Output the (x, y) coordinate of the center of the cell containing the given text.  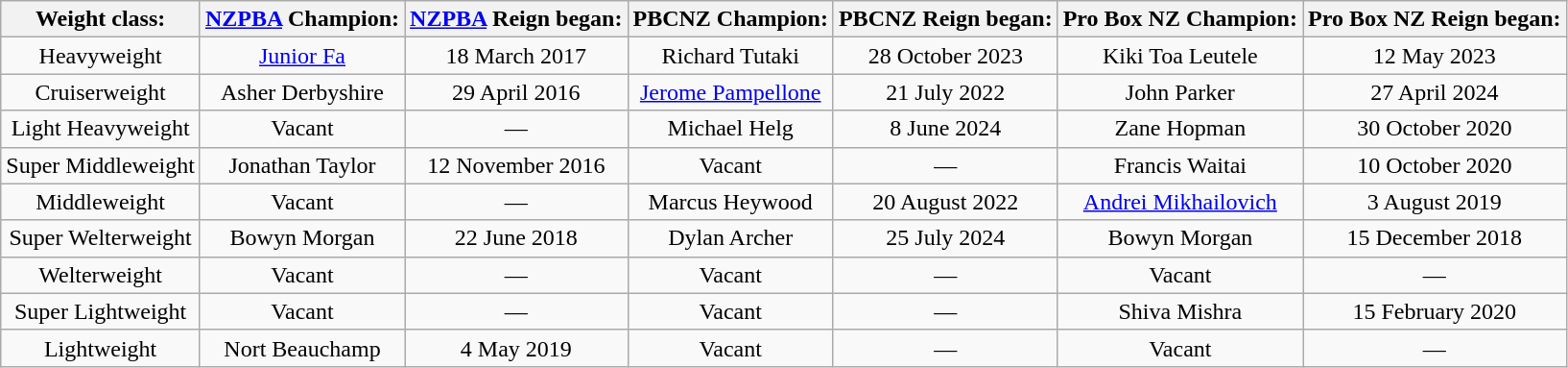
Andrei Mikhailovich (1180, 202)
NZPBA Reign began: (516, 19)
Marcus Heywood (730, 202)
28 October 2023 (945, 56)
Light Heavyweight (101, 129)
NZPBA Champion: (301, 19)
20 August 2022 (945, 202)
Michael Helg (730, 129)
Francis Waitai (1180, 165)
Zane Hopman (1180, 129)
29 April 2016 (516, 92)
21 July 2022 (945, 92)
12 May 2023 (1436, 56)
Dylan Archer (730, 238)
4 May 2019 (516, 348)
PBCNZ Reign began: (945, 19)
22 June 2018 (516, 238)
Kiki Toa Leutele (1180, 56)
Super Lightweight (101, 311)
Asher Derbyshire (301, 92)
15 February 2020 (1436, 311)
Heavyweight (101, 56)
Super Middleweight (101, 165)
Pro Box NZ Reign began: (1436, 19)
Jonathan Taylor (301, 165)
3 August 2019 (1436, 202)
Jerome Pampellone (730, 92)
15 December 2018 (1436, 238)
PBCNZ Champion: (730, 19)
Nort Beauchamp (301, 348)
Lightweight (101, 348)
Richard Tutaki (730, 56)
John Parker (1180, 92)
Welterweight (101, 275)
18 March 2017 (516, 56)
Middleweight (101, 202)
30 October 2020 (1436, 129)
12 November 2016 (516, 165)
Weight class: (101, 19)
25 July 2024 (945, 238)
Shiva Mishra (1180, 311)
8 June 2024 (945, 129)
Pro Box NZ Champion: (1180, 19)
Super Welterweight (101, 238)
Cruiserweight (101, 92)
27 April 2024 (1436, 92)
10 October 2020 (1436, 165)
Junior Fa (301, 56)
